Extract the [X, Y] coordinate from the center of the cell holding the provided text.  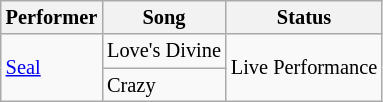
Crazy [164, 85]
Song [164, 17]
Live Performance [304, 68]
Love's Divine [164, 51]
Performer [52, 17]
Status [304, 17]
Seal [52, 68]
